Extract the [X, Y] coordinate from the center of the cell holding the provided text.  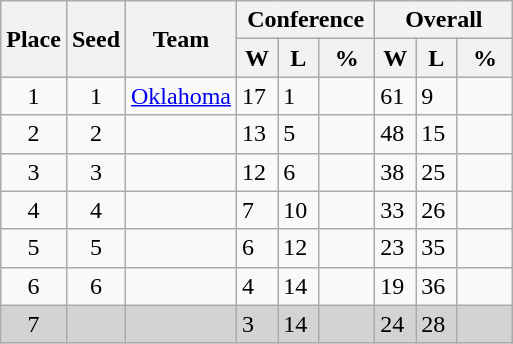
Team [182, 39]
24 [396, 324]
61 [396, 96]
33 [396, 210]
Oklahoma [182, 96]
10 [298, 210]
25 [436, 172]
Place [34, 39]
35 [436, 248]
13 [258, 134]
38 [396, 172]
36 [436, 286]
23 [396, 248]
19 [396, 286]
48 [396, 134]
15 [436, 134]
17 [258, 96]
Overall [444, 20]
Seed [96, 39]
28 [436, 324]
Conference [306, 20]
26 [436, 210]
9 [436, 96]
